Extract the [X, Y] coordinate from the center of the cell holding the provided text.  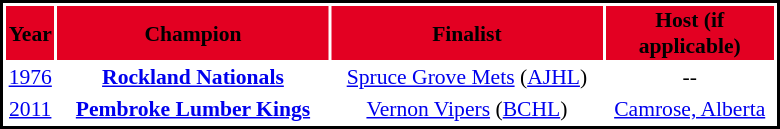
Host (if applicable) [690, 33]
1976 [30, 77]
Spruce Grove Mets (AJHL) [466, 77]
Vernon Vipers (BCHL) [466, 108]
Pembroke Lumber Kings [192, 108]
Finalist [466, 33]
-- [690, 77]
Champion [192, 33]
2011 [30, 108]
Year [30, 33]
Camrose, Alberta [690, 108]
Rockland Nationals [192, 77]
